Return the (x, y) coordinate for the center point of the cell that contains the specified text.  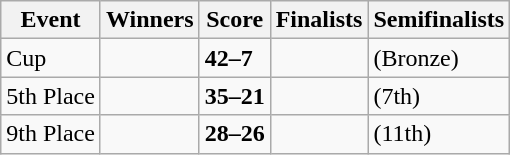
5th Place (51, 96)
Finalists (319, 20)
Cup (51, 58)
Score (234, 20)
Semifinalists (439, 20)
Winners (150, 20)
Event (51, 20)
(11th) (439, 134)
(Bronze) (439, 58)
42–7 (234, 58)
9th Place (51, 134)
(7th) (439, 96)
35–21 (234, 96)
28–26 (234, 134)
